From the cell containing the given text, extract its center point as (X, Y) coordinate. 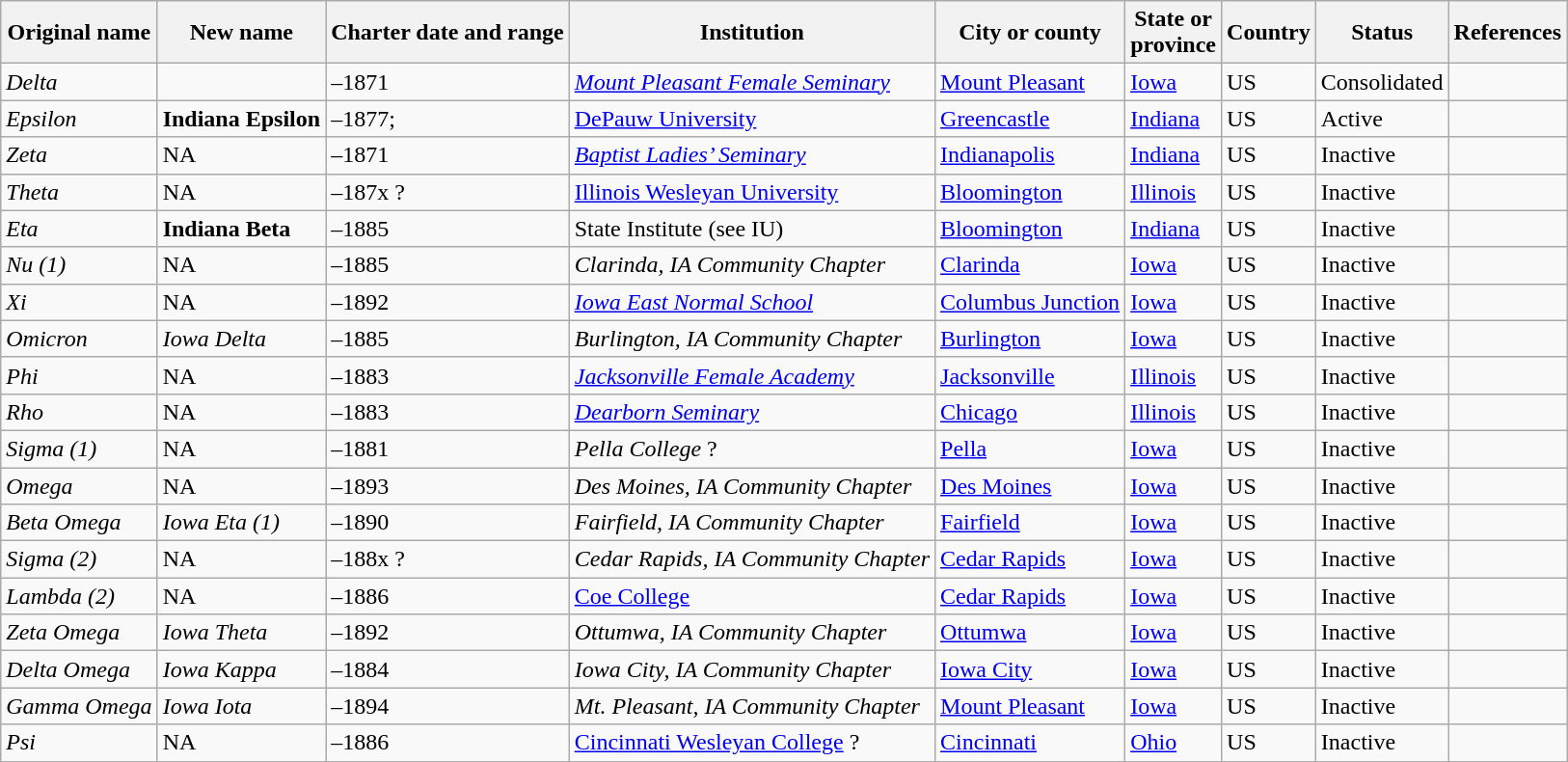
Iowa Eta (1) (241, 523)
Omega (79, 485)
Dearborn Seminary (752, 412)
Indiana Beta (241, 229)
Original name (79, 33)
DePauw University (752, 119)
State Institute (see IU) (752, 229)
Zeta (79, 155)
Indianapolis (1030, 155)
Epsilon (79, 119)
Des Moines (1030, 485)
Charter date and range (447, 33)
Burlington, IA Community Chapter (752, 339)
Theta (79, 192)
Iowa East Normal School (752, 302)
Jacksonville (1030, 375)
Cincinnati (1030, 743)
Iowa Kappa (241, 669)
Ottumwa, IA Community Chapter (752, 633)
Cedar Rapids, IA Community Chapter (752, 559)
Baptist Ladies’ Seminary (752, 155)
–1884 (447, 669)
Burlington (1030, 339)
Eta (79, 229)
Illinois Wesleyan University (752, 192)
Rho (79, 412)
–188x ? (447, 559)
Country (1269, 33)
Zeta Omega (79, 633)
Chicago (1030, 412)
Ottumwa (1030, 633)
Delta Omega (79, 669)
Iowa Iota (241, 706)
State or province (1174, 33)
Des Moines, IA Community Chapter (752, 485)
Consolidated (1382, 82)
Mount Pleasant Female Seminary (752, 82)
Pella College ? (752, 449)
Coe College (752, 596)
Fairfield, IA Community Chapter (752, 523)
Mt. Pleasant, IA Community Chapter (752, 706)
–1893 (447, 485)
Lambda (2) (79, 596)
Clarinda, IA Community Chapter (752, 265)
Beta Omega (79, 523)
References (1508, 33)
Institution (752, 33)
Pella (1030, 449)
Ohio (1174, 743)
–1881 (447, 449)
New name (241, 33)
Omicron (79, 339)
Psi (79, 743)
Sigma (1) (79, 449)
Iowa City (1030, 669)
Cincinnati Wesleyan College ? (752, 743)
Columbus Junction (1030, 302)
Iowa City, IA Community Chapter (752, 669)
–1890 (447, 523)
Sigma (2) (79, 559)
Nu (1) (79, 265)
–1894 (447, 706)
–1877; (447, 119)
Delta (79, 82)
Xi (79, 302)
Clarinda (1030, 265)
Status (1382, 33)
Active (1382, 119)
Fairfield (1030, 523)
Phi (79, 375)
Greencastle (1030, 119)
Gamma Omega (79, 706)
Jacksonville Female Academy (752, 375)
City or county (1030, 33)
Iowa Theta (241, 633)
Indiana Epsilon (241, 119)
Iowa Delta (241, 339)
–187x ? (447, 192)
